Output the [X, Y] coordinate of the center of the cell containing the given text.  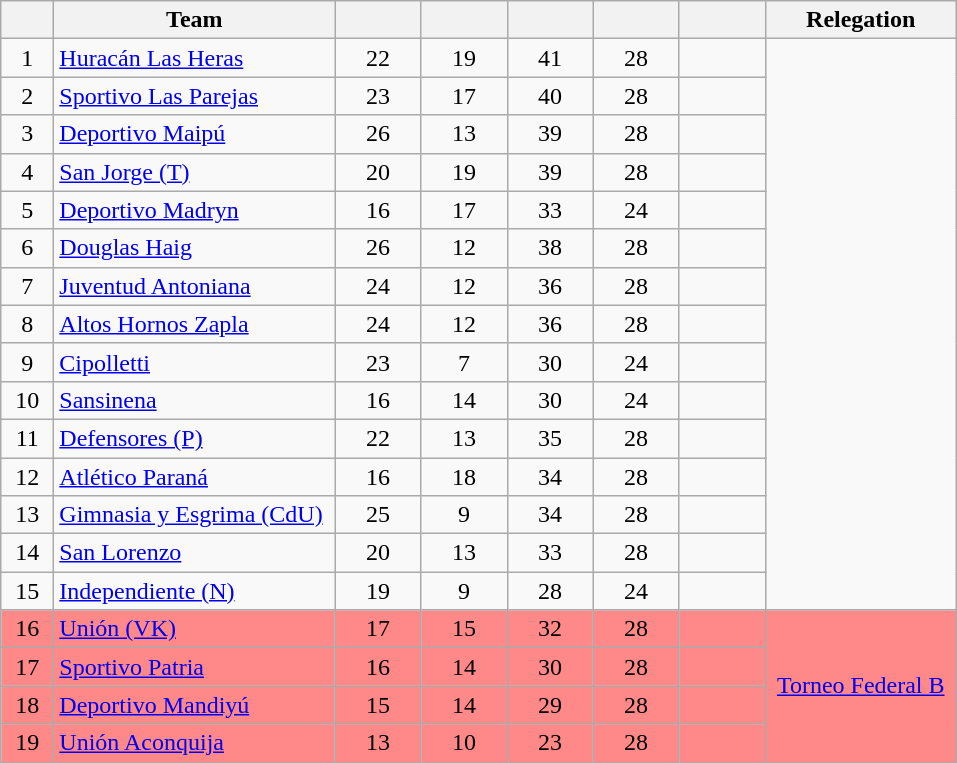
3 [28, 134]
Unión Aconquija [194, 743]
Independiente (N) [194, 591]
Sansinena [194, 400]
35 [550, 438]
8 [28, 324]
29 [550, 705]
Team [194, 20]
Douglas Haig [194, 248]
Altos Hornos Zapla [194, 324]
Gimnasia y Esgrima (CdU) [194, 515]
32 [550, 629]
5 [28, 210]
Defensores (P) [194, 438]
Atlético Paraná [194, 477]
40 [550, 96]
Cipolletti [194, 362]
Sportivo Las Parejas [194, 96]
Relegation [860, 20]
11 [28, 438]
Torneo Federal B [860, 686]
Juventud Antoniana [194, 286]
6 [28, 248]
Unión (VK) [194, 629]
25 [378, 515]
4 [28, 172]
San Jorge (T) [194, 172]
2 [28, 96]
38 [550, 248]
Sportivo Patria [194, 667]
Deportivo Madryn [194, 210]
San Lorenzo [194, 553]
Huracán Las Heras [194, 58]
Deportivo Mandiyú [194, 705]
1 [28, 58]
Deportivo Maipú [194, 134]
41 [550, 58]
